Capture the cell that displays the provided text and extract its (X, Y) central coordinate. 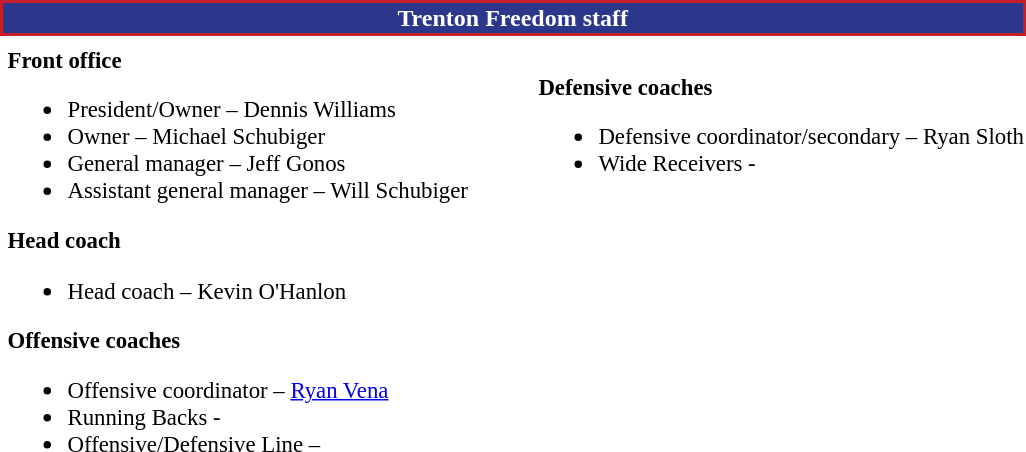
Trenton Freedom staff (512, 18)
